Find where the given text appears and provide that cell's center as [x, y] coordinate. 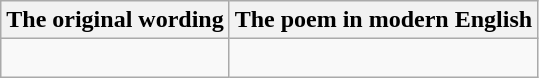
The original wording [115, 20]
The poem in modern English [383, 20]
